Return (X, Y) of the center of cell containing provided text 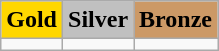
Gold (32, 20)
Bronze (176, 20)
Silver (98, 20)
